From the cell containing the given text, extract its center point as [X, Y] coordinate. 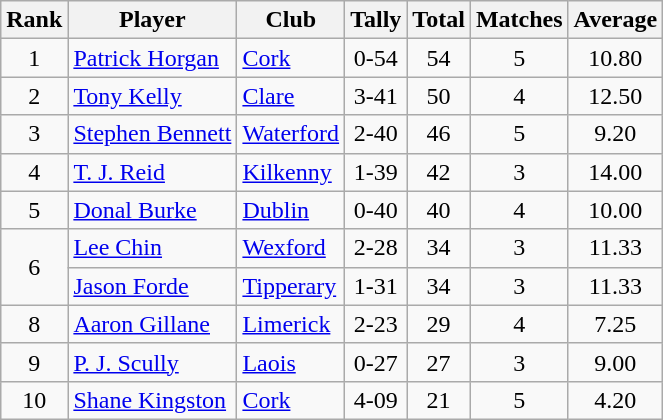
9.00 [616, 362]
Rank [34, 20]
2 [34, 96]
9 [34, 362]
1-31 [376, 286]
6 [34, 267]
2-28 [376, 248]
Average [616, 20]
Kilkenny [291, 172]
Stephen Bennett [152, 134]
46 [439, 134]
0-54 [376, 58]
8 [34, 324]
Clare [291, 96]
Player [152, 20]
Tony Kelly [152, 96]
27 [439, 362]
29 [439, 324]
14.00 [616, 172]
50 [439, 96]
P. J. Scully [152, 362]
1-39 [376, 172]
Laois [291, 362]
Wexford [291, 248]
Club [291, 20]
10.00 [616, 210]
Donal Burke [152, 210]
10.80 [616, 58]
1 [34, 58]
0-27 [376, 362]
Lee Chin [152, 248]
Dublin [291, 210]
3-41 [376, 96]
7.25 [616, 324]
12.50 [616, 96]
2-23 [376, 324]
40 [439, 210]
54 [439, 58]
9.20 [616, 134]
21 [439, 400]
Jason Forde [152, 286]
4.20 [616, 400]
Aaron Gillane [152, 324]
Matches [519, 20]
2-40 [376, 134]
Tipperary [291, 286]
42 [439, 172]
0-40 [376, 210]
Total [439, 20]
Waterford [291, 134]
10 [34, 400]
4-09 [376, 400]
Tally [376, 20]
T. J. Reid [152, 172]
Limerick [291, 324]
Shane Kingston [152, 400]
Patrick Horgan [152, 58]
